Identify which cell holds the provided text, then report its (X, Y) central coordinate. 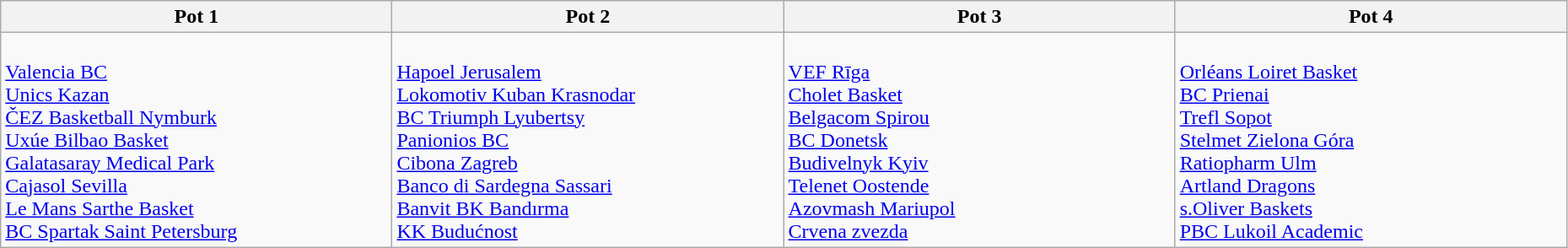
Pot 4 (1371, 17)
VEF Rīga Cholet Basket Belgacom Spirou BC Donetsk Budivelnyk Kyiv Telenet Oostende Azovmash Mariupol Crvena zvezda (979, 140)
Hapoel Jerusalem Lokomotiv Kuban Krasnodar BC Triumph Lyubertsy Panionios BC Cibona Zagreb Banco di Sardegna Sassari Banvit BK Bandırma KK Budućnost (588, 140)
Pot 1 (197, 17)
Pot 3 (979, 17)
Orléans Loiret Basket BC Prienai Trefl Sopot Stelmet Zielona Góra Ratiopharm Ulm Artland Dragons s.Oliver Baskets PBC Lukoil Academic (1371, 140)
Pot 2 (588, 17)
